Output the [x, y] coordinate of the center of the cell containing the given text.  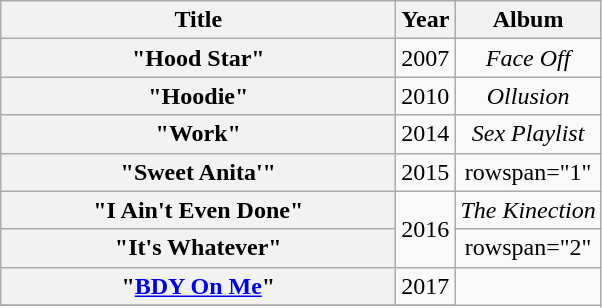
2014 [426, 134]
2007 [426, 58]
2016 [426, 229]
"I Ain't Even Done" [198, 210]
Sex Playlist [528, 134]
"Hoodie" [198, 96]
The Kinection [528, 210]
Year [426, 20]
Album [528, 20]
"Hood Star" [198, 58]
"It's Whatever" [198, 248]
"Work" [198, 134]
Face Off [528, 58]
2015 [426, 172]
"Sweet Anita'" [198, 172]
"BDY On Me" [198, 286]
2017 [426, 286]
Ollusion [528, 96]
Title [198, 20]
rowspan="1" [528, 172]
2010 [426, 96]
rowspan="2" [528, 248]
